From the cell containing the given text, extract its center point as (X, Y) coordinate. 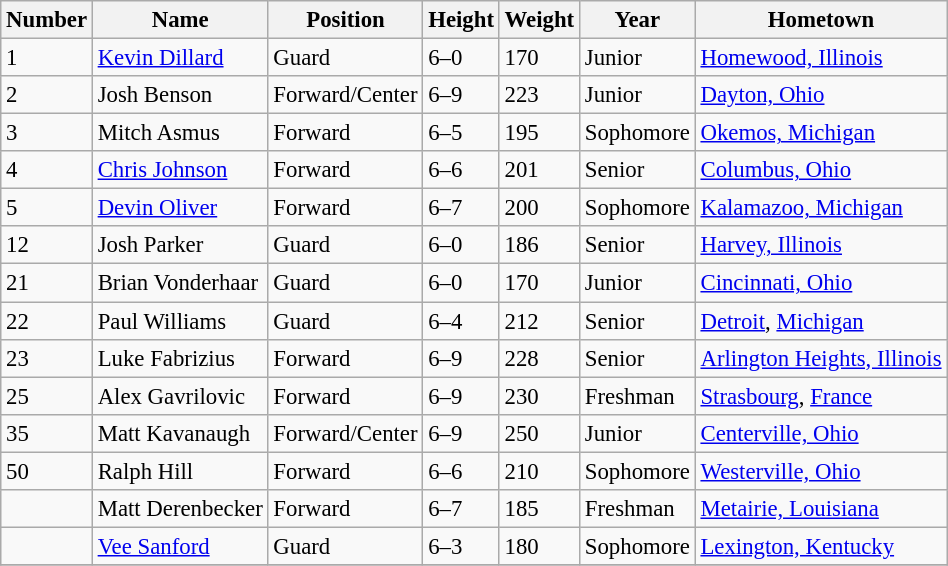
195 (539, 133)
22 (47, 321)
185 (539, 509)
230 (539, 396)
6–3 (461, 546)
23 (47, 358)
Vee Sanford (180, 546)
Mitch Asmus (180, 133)
200 (539, 208)
Cincinnati, Ohio (821, 283)
6–5 (461, 133)
Hometown (821, 20)
201 (539, 170)
186 (539, 245)
210 (539, 471)
2 (47, 95)
Luke Fabrizius (180, 358)
Devin Oliver (180, 208)
Chris Johnson (180, 170)
Metairie, Louisiana (821, 509)
21 (47, 283)
12 (47, 245)
Arlington Heights, Illinois (821, 358)
1 (47, 58)
223 (539, 95)
Josh Parker (180, 245)
5 (47, 208)
Number (47, 20)
35 (47, 433)
Dayton, Ohio (821, 95)
Ralph Hill (180, 471)
Centerville, Ohio (821, 433)
Position (346, 20)
Strasbourg, France (821, 396)
Year (638, 20)
Kalamazoo, Michigan (821, 208)
Josh Benson (180, 95)
Homewood, Illinois (821, 58)
Harvey, Illinois (821, 245)
180 (539, 546)
Okemos, Michigan (821, 133)
Lexington, Kentucky (821, 546)
Name (180, 20)
Westerville, Ohio (821, 471)
Brian Vonderhaar (180, 283)
Kevin Dillard (180, 58)
Matt Derenbecker (180, 509)
Weight (539, 20)
4 (47, 170)
Alex Gavrilovic (180, 396)
Height (461, 20)
25 (47, 396)
Matt Kavanaugh (180, 433)
6–4 (461, 321)
Detroit, Michigan (821, 321)
Paul Williams (180, 321)
250 (539, 433)
Columbus, Ohio (821, 170)
3 (47, 133)
228 (539, 358)
212 (539, 321)
50 (47, 471)
